Detect which cell encompasses the target text, then output its [X, Y] center coordinate. 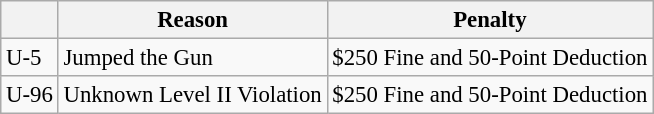
Reason [192, 20]
Penalty [490, 20]
U-5 [30, 58]
U-96 [30, 95]
Jumped the Gun [192, 58]
Unknown Level II Violation [192, 95]
